Return [X, Y] of the center of cell containing provided text 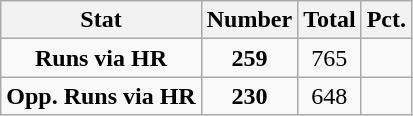
648 [330, 96]
230 [249, 96]
259 [249, 58]
Total [330, 20]
Opp. Runs via HR [101, 96]
Number [249, 20]
765 [330, 58]
Pct. [386, 20]
Stat [101, 20]
Runs via HR [101, 58]
